Search for the cell housing the specified text and yield its [X, Y] center coordinate. 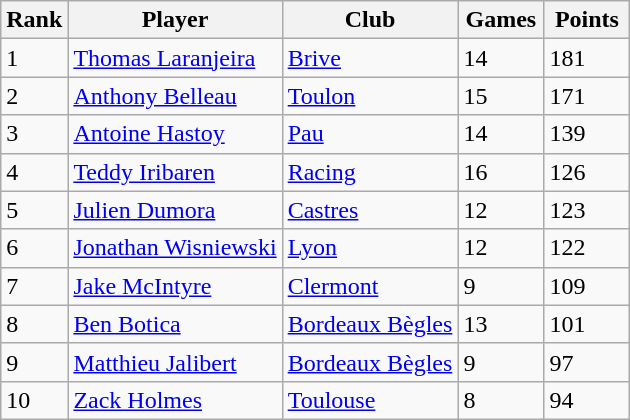
2 [34, 96]
Castres [370, 210]
13 [501, 324]
Jonathan Wisniewski [175, 248]
Points [587, 20]
Brive [370, 58]
5 [34, 210]
3 [34, 134]
10 [34, 400]
181 [587, 58]
Clermont [370, 286]
16 [501, 172]
122 [587, 248]
Toulouse [370, 400]
Anthony Belleau [175, 96]
Pau [370, 134]
109 [587, 286]
101 [587, 324]
Matthieu Jalibert [175, 362]
Teddy Iribaren [175, 172]
Ben Botica [175, 324]
97 [587, 362]
Games [501, 20]
Club [370, 20]
Zack Holmes [175, 400]
94 [587, 400]
Antoine Hastoy [175, 134]
Racing [370, 172]
1 [34, 58]
15 [501, 96]
Rank [34, 20]
Player [175, 20]
Jake McIntyre [175, 286]
171 [587, 96]
139 [587, 134]
126 [587, 172]
4 [34, 172]
123 [587, 210]
Julien Dumora [175, 210]
7 [34, 286]
Toulon [370, 96]
Lyon [370, 248]
Thomas Laranjeira [175, 58]
6 [34, 248]
